For the text-containing cell, return its midpoint in [x, y] coordinate format. 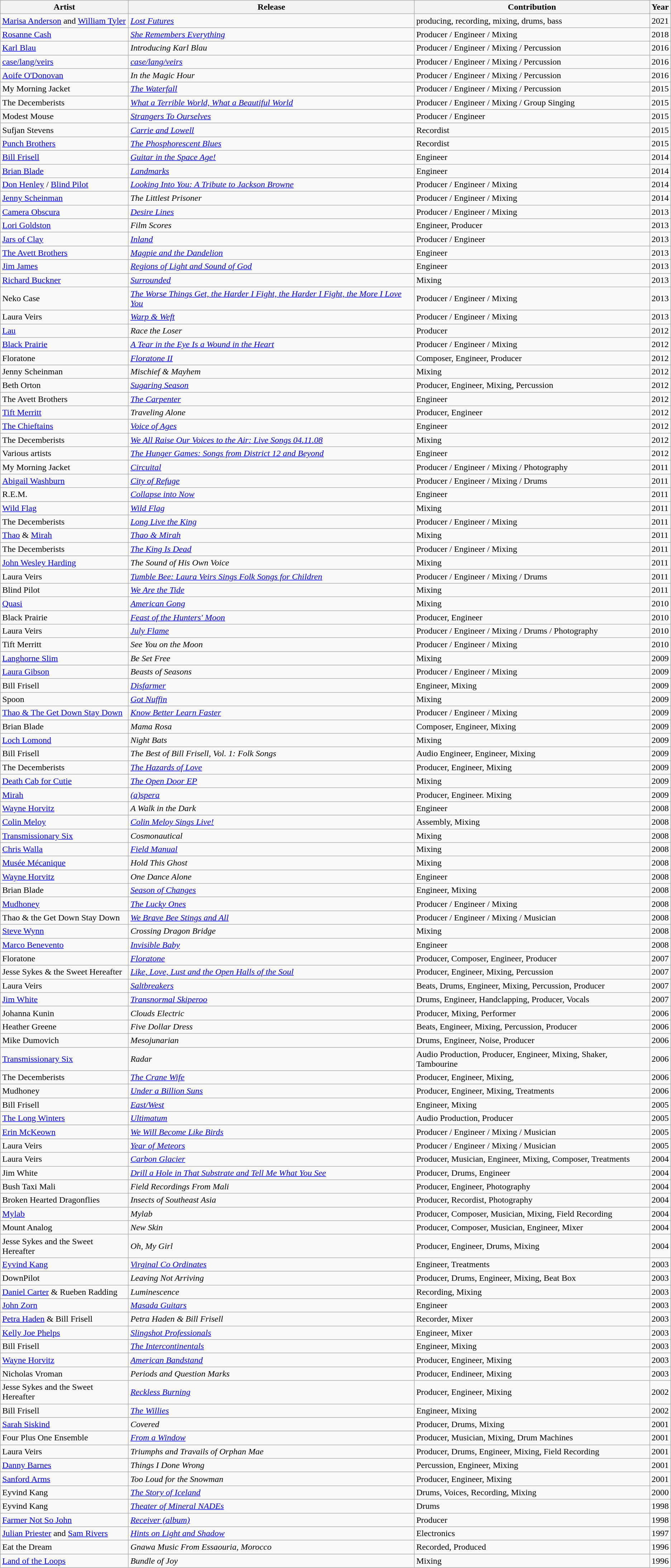
We Will Become Like Birds [271, 1132]
New Skin [271, 1227]
Surrounded [271, 280]
Tumble Bee: Laura Veirs Sings Folk Songs for Children [271, 576]
Regions of Light and Sound of God [271, 266]
Lau [65, 331]
The Hunger Games: Songs from District 12 and Beyond [271, 454]
Lori Goldston [65, 226]
See You on the Moon [271, 645]
Neko Case [65, 298]
The Open Door EP [271, 781]
Sugaring Season [271, 385]
Recorder, Mixer [532, 1319]
Mischief & Mayhem [271, 371]
We Brave Bee Stings and All [271, 918]
East/West [271, 1105]
Daniel Carter & Rueben Radding [65, 1292]
Receiver (album) [271, 1520]
Hints on Light and Shadow [271, 1534]
The Best of Bill Frisell, Vol. 1: Folk Songs [271, 754]
Marco Benevento [65, 945]
DownPilot [65, 1278]
City of Refuge [271, 481]
Producer, Composer, Engineer, Producer [532, 958]
The Long Winters [65, 1118]
From a Window [271, 1438]
Producer, Engineer, Drums, Mixing [532, 1246]
Season of Changes [271, 890]
Thao & The Get Down Stay Down [65, 713]
1997 [660, 1534]
Audio Engineer, Engineer, Mixing [532, 754]
Inland [271, 239]
Producer, Engineer, Mixing, [532, 1077]
Mike Dumovich [65, 1040]
Engineer, Treatments [532, 1264]
Leaving Not Arriving [271, 1278]
Periods and Question Marks [271, 1374]
Jesse Sykes & the Sweet Hereafter [65, 972]
Film Scores [271, 226]
Laura Gibson [65, 672]
Audio Production, Producer, Engineer, Mixing, Shaker, Tambourine [532, 1058]
Magpie and the Dandelion [271, 253]
Various artists [65, 454]
Contribution [532, 7]
The Story of Iceland [271, 1492]
Collapse into Now [271, 494]
The Carpenter [271, 399]
Warp & Weft [271, 317]
Year [660, 7]
Triumphs and Travails of Orphan Mae [271, 1451]
Steve Wynn [65, 931]
Broken Hearted Dragonflies [65, 1200]
Jars of Clay [65, 239]
Composer, Engineer, Producer [532, 358]
Lost Futures [271, 21]
Engineer, Producer [532, 226]
The King Is Dead [271, 549]
John Wesley Harding [65, 563]
Looking Into You: A Tribute to Jackson Browne [271, 185]
Composer, Engineer, Mixing [532, 726]
Engineer, Mixer [532, 1333]
Erin McKeown [65, 1132]
Producer / Engineer / Mixing / Photography [532, 467]
Introducing Karl Blau [271, 48]
Bundle of Joy [271, 1561]
Kelly Joe Phelps [65, 1333]
Invisible Baby [271, 945]
The Hazards of Love [271, 767]
Ultimatum [271, 1118]
One Dance Alone [271, 877]
Producer, Composer, Musician, Engineer, Mixer [532, 1227]
Abigail Washburn [65, 481]
The Chieftains [65, 426]
Quasi [65, 603]
Eat the Dream [65, 1547]
Radar [271, 1058]
Four Plus One Ensemble [65, 1438]
The Willies [271, 1411]
Producer, Recordist, Photography [532, 1200]
Field Manual [271, 849]
Producer, Composer, Musician, Mixing, Field Recording [532, 1214]
Chris Walla [65, 849]
Sufjan Stevens [65, 130]
Beasts of Seasons [271, 672]
In the Magic Hour [271, 75]
Long Live the King [271, 522]
Drums, Voices, Recording, Mixing [532, 1492]
Cosmonautical [271, 836]
Musée Mécanique [65, 863]
The Lucky Ones [271, 904]
Insects of Southeast Asia [271, 1200]
Slingshot Professionals [271, 1333]
Karl Blau [65, 48]
Marisa Anderson and William Tyler [65, 21]
Aoife O'Donovan [65, 75]
Reckless Burning [271, 1392]
American Gong [271, 603]
Masada Guitars [271, 1306]
Five Dollar Dress [271, 1027]
Producer, Mixing, Performer [532, 1013]
Race the Loser [271, 331]
Thao & the Get Down Stay Down [65, 918]
Producer, Musician, Engineer, Mixing, Composer, Treatments [532, 1159]
Artist [65, 7]
Clouds Electric [271, 1013]
The Crane Wife [271, 1077]
The Waterfall [271, 89]
Loch Lomond [65, 740]
Producer, Drums, Engineer, Mixing, Field Recording [532, 1451]
Mirah [65, 795]
Got Nuffin [271, 699]
Beats, Engineer, Mixing, Percussion, Producer [532, 1027]
Bush Taxi Mali [65, 1186]
Carbon Glacier [271, 1159]
Desire Lines [271, 212]
Percussion, Engineer, Mixing [532, 1465]
Things I Done Wrong [271, 1465]
Producer, Drums, Engineer, Mixing, Beat Box [532, 1278]
Under a Billion Suns [271, 1091]
Year of Meteors [271, 1146]
A Walk in the Dark [271, 808]
Producer / Engineer / Mixing / Drums / Photography [532, 631]
Don Henley / Blind Pilot [65, 185]
Covered [271, 1424]
Colin Meloy [65, 822]
Oh, My Girl [271, 1246]
Camera Obscura [65, 212]
Voice of Ages [271, 426]
Rosanne Cash [65, 34]
(a)spera [271, 795]
Feast of the Hunters' Moon [271, 617]
Virginal Co Ordinates [271, 1264]
2021 [660, 21]
The Worse Things Get, the Harder I Fight, the Harder I Fight, the More I Love You [271, 298]
Producer, Engineer. Mixing [532, 795]
Death Cab for Cutie [65, 781]
Recorded, Produced [532, 1547]
The Littlest Prisoner [271, 198]
Blind Pilot [65, 590]
The Sound of His Own Voice [271, 563]
Gnawa Music From Essaouria, Morocco [271, 1547]
2000 [660, 1492]
Drums, Engineer, Handclapping, Producer, Vocals [532, 999]
Punch Brothers [65, 143]
Producer, Endineer, Mixing [532, 1374]
Richard Buckner [65, 280]
We Are the Tide [271, 590]
Producer, Engineer, Photography [532, 1186]
Johanna Kunin [65, 1013]
Electronics [532, 1534]
Drums [532, 1506]
Mama Rosa [271, 726]
Recording, Mixing [532, 1292]
What a Terrible World, What a Beautiful World [271, 103]
Circuital [271, 467]
Transnormal Skiperoo [271, 999]
Mesojunarian [271, 1040]
Nicholas Vroman [65, 1374]
Sanford Arms [65, 1479]
Theater of Mineral NADEs [271, 1506]
Spoon [65, 699]
Producer, Drums, Engineer [532, 1173]
Night Bats [271, 740]
Saltbreakers [271, 986]
Like, Love, Lust and the Open Halls of the Soul [271, 972]
We All Raise Our Voices to the Air: Live Songs 04.11.08 [271, 440]
Heather Greene [65, 1027]
Floratone II [271, 358]
The Phosphorescent Blues [271, 143]
Producer, Drums, Mixing [532, 1424]
Know Better Learn Faster [271, 713]
Strangers To Ourselves [271, 116]
She Remembers Everything [271, 34]
Langhorne Slim [65, 658]
Modest Mouse [65, 116]
Guitar in the Space Age! [271, 157]
Beth Orton [65, 385]
Assembly, Mixing [532, 822]
July Flame [271, 631]
R.E.M. [65, 494]
Traveling Alone [271, 413]
Sarah Siskind [65, 1424]
Too Loud for the Snowman [271, 1479]
Beats, Drums, Engineer, Mixing, Percussion, Producer [532, 986]
American Bandstand [271, 1360]
Danny Barnes [65, 1465]
Producer, Musician, Mixing, Drum Machines [532, 1438]
Drums, Engineer, Noise, Producer [532, 1040]
Jim James [65, 266]
A Tear in the Eye Is a Wound in the Heart [271, 344]
Carrie and Lowell [271, 130]
Farmer Not So John [65, 1520]
Release [271, 7]
Luminescence [271, 1292]
The Intercontinentals [271, 1346]
Producer, Engineer, Mixing, Treatments [532, 1091]
Disfarmer [271, 686]
Audio Production, Producer [532, 1118]
Drill a Hole in That Substrate and Tell Me What You See [271, 1173]
Mount Analog [65, 1227]
Hold This Ghost [271, 863]
Be Set Free [271, 658]
Julian Priester and Sam Rivers [65, 1534]
Land of the Loops [65, 1561]
Field Recordings From Mali [271, 1186]
Colin Meloy Sings Live! [271, 822]
Landmarks [271, 171]
producing, recording, mixing, drums, bass [532, 21]
Crossing Dragon Bridge [271, 931]
Producer / Engineer / Mixing / Group Singing [532, 103]
2018 [660, 34]
John Zorn [65, 1306]
